Locate the cell with the specified text and output its [x, y] center coordinate. 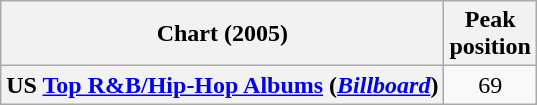
US Top R&B/Hip-Hop Albums (Billboard) [222, 85]
Chart (2005) [222, 34]
Peak position [490, 34]
69 [490, 85]
